Scan for the cell matching the given text and deliver its [x, y] coordinate at center. 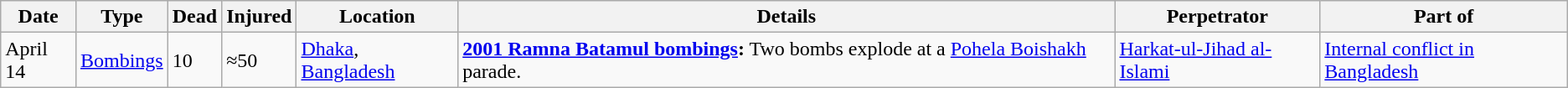
10 [194, 60]
Harkat-ul-Jihad al-Islami [1218, 60]
Dead [194, 17]
Perpetrator [1218, 17]
Dhaka, Bangladesh [377, 60]
Internal conflict in Bangladesh [1444, 60]
April 14 [39, 60]
≈50 [260, 60]
Part of [1444, 17]
Details [787, 17]
Location [377, 17]
Type [121, 17]
Date [39, 17]
2001 Ramna Batamul bombings: Two bombs explode at a Pohela Boishakh parade. [787, 60]
Bombings [121, 60]
Injured [260, 17]
